Pinpoint the cell where the given text exists, returning its [X, Y] midpoint coordinate. 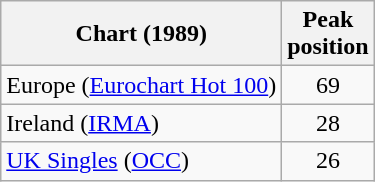
UK Singles (OCC) [142, 161]
26 [328, 161]
28 [328, 123]
Ireland (IRMA) [142, 123]
Chart (1989) [142, 34]
Peakposition [328, 34]
Europe (Eurochart Hot 100) [142, 85]
69 [328, 85]
